Return the [x, y] coordinate for the center point of the cell that contains the specified text.  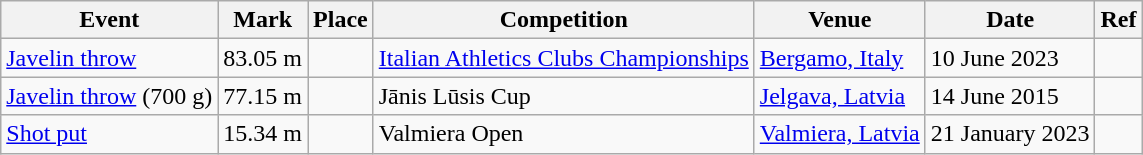
10 June 2023 [1010, 58]
Italian Athletics Clubs Championships [564, 58]
Ref [1118, 20]
14 June 2015 [1010, 96]
Place [341, 20]
Valmiera Open [564, 134]
Bergamo, Italy [840, 58]
15.34 m [263, 134]
Venue [840, 20]
21 January 2023 [1010, 134]
Jānis Lūsis Cup [564, 96]
Shot put [110, 134]
Jelgava, Latvia [840, 96]
Date [1010, 20]
Javelin throw (700 g) [110, 96]
Valmiera, Latvia [840, 134]
83.05 m [263, 58]
77.15 m [263, 96]
Mark [263, 20]
Javelin throw [110, 58]
Competition [564, 20]
Event [110, 20]
